Return the (x, y) coordinate for the center point of the cell that contains the specified text.  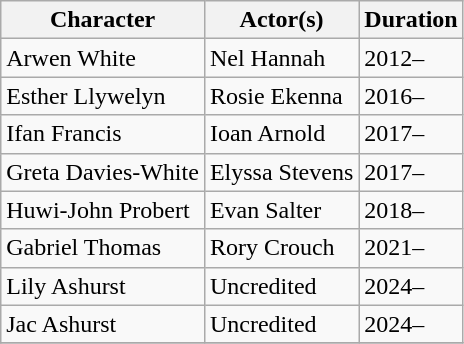
Gabriel Thomas (103, 248)
Elyssa Stevens (281, 172)
Rosie Ekenna (281, 96)
Ioan Arnold (281, 134)
2018– (411, 210)
Ifan Francis (103, 134)
2021– (411, 248)
Esther Llywelyn (103, 96)
Huwi-John Probert (103, 210)
Duration (411, 20)
Nel Hannah (281, 58)
Greta Davies-White (103, 172)
Actor(s) (281, 20)
Rory Crouch (281, 248)
Evan Salter (281, 210)
2016– (411, 96)
Lily Ashurst (103, 286)
Character (103, 20)
2012– (411, 58)
Jac Ashurst (103, 324)
Arwen White (103, 58)
